From the cell containing the given text, extract its center point as [X, Y] coordinate. 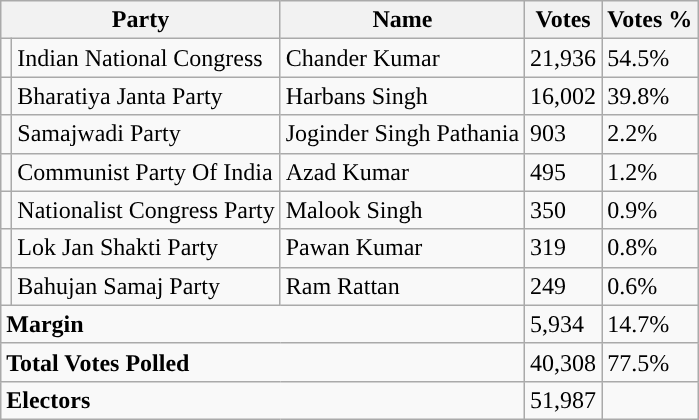
Ram Rattan [402, 286]
350 [564, 210]
Chander Kumar [402, 58]
1.2% [650, 172]
Votes % [650, 20]
Malook Singh [402, 210]
Name [402, 20]
51,987 [564, 400]
495 [564, 172]
Communist Party Of India [146, 172]
0.9% [650, 210]
21,936 [564, 58]
903 [564, 134]
Nationalist Congress Party [146, 210]
Bharatiya Janta Party [146, 96]
249 [564, 286]
Margin [263, 324]
Harbans Singh [402, 96]
0.8% [650, 248]
14.7% [650, 324]
39.8% [650, 96]
2.2% [650, 134]
Total Votes Polled [263, 362]
0.6% [650, 286]
77.5% [650, 362]
Azad Kumar [402, 172]
16,002 [564, 96]
Lok Jan Shakti Party [146, 248]
Party [140, 20]
5,934 [564, 324]
Electors [263, 400]
Indian National Congress [146, 58]
Joginder Singh Pathania [402, 134]
Votes [564, 20]
Samajwadi Party [146, 134]
Pawan Kumar [402, 248]
319 [564, 248]
40,308 [564, 362]
54.5% [650, 58]
Bahujan Samaj Party [146, 286]
